Output the (x, y) coordinate of the center of the cell containing the given text.  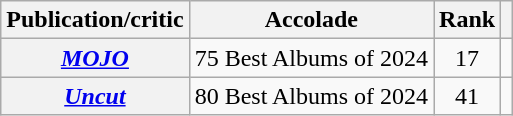
Rank (468, 20)
MOJO (95, 58)
75 Best Albums of 2024 (311, 58)
Uncut (95, 96)
80 Best Albums of 2024 (311, 96)
17 (468, 58)
Accolade (311, 20)
41 (468, 96)
Publication/critic (95, 20)
